Determine the [X, Y] coordinate at the center of the cell enclosing the given text.  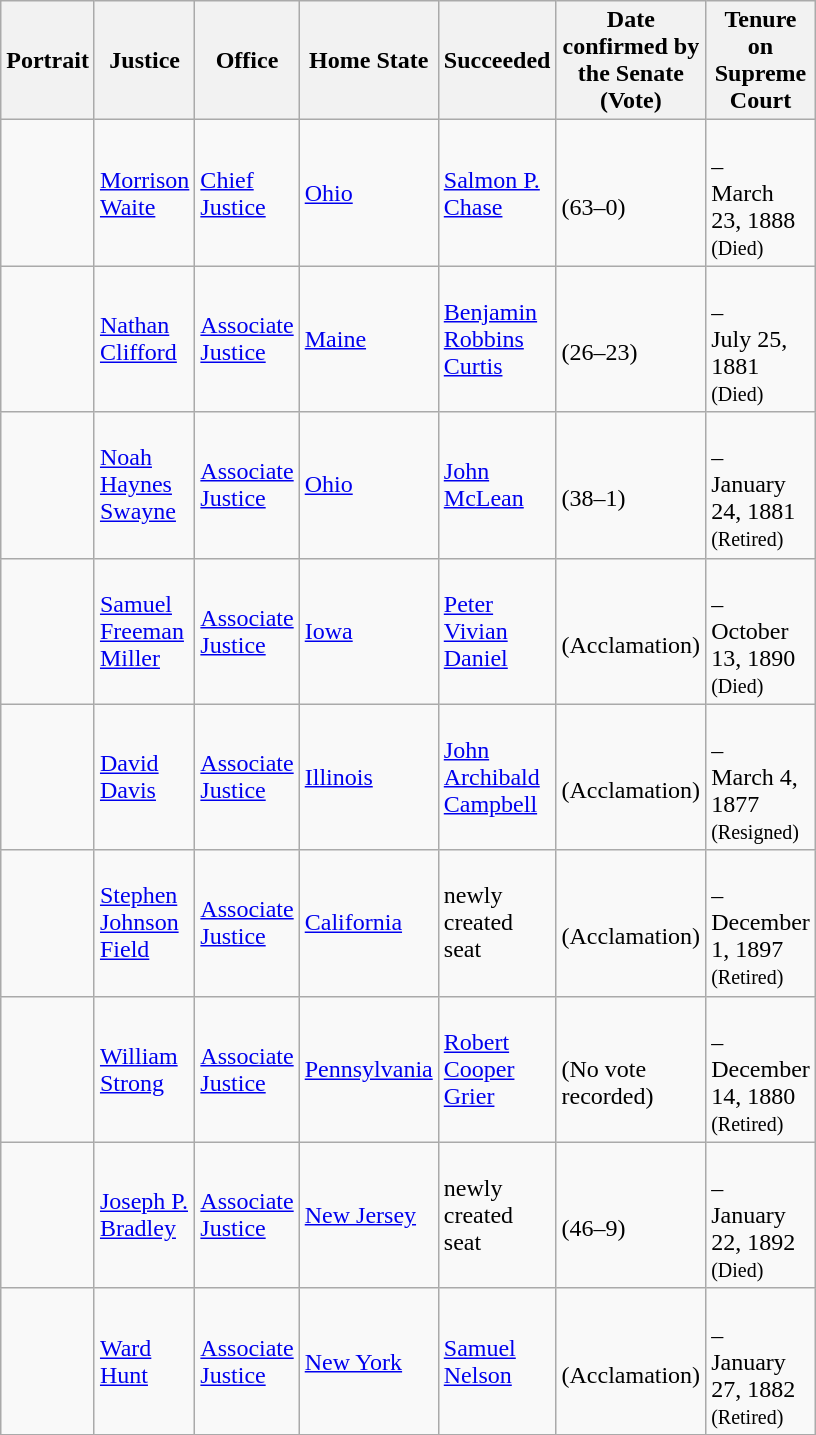
Justice [144, 60]
–January 24, 1881(Retired) [761, 485]
Chief Justice [247, 193]
Ward Hunt [144, 1361]
Illinois [368, 777]
John McLean [497, 485]
(No vote recorded) [631, 1069]
Succeeded [497, 60]
Samuel Nelson [497, 1361]
New York [368, 1361]
Iowa [368, 631]
Morrison Waite [144, 193]
–July 25, 1881(Died) [761, 339]
(46–9) [631, 1215]
Pennsylvania [368, 1069]
Benjamin Robbins Curtis [497, 339]
Peter Vivian Daniel [497, 631]
–December 14, 1880(Retired) [761, 1069]
Stephen Johnson Field [144, 923]
Tenure on Supreme Court [761, 60]
–December 1, 1897(Retired) [761, 923]
Salmon P. Chase [497, 193]
(38–1) [631, 485]
New Jersey [368, 1215]
David Davis [144, 777]
Robert Cooper Grier [497, 1069]
Portrait [48, 60]
Office [247, 60]
Samuel Freeman Miller [144, 631]
–January 27, 1882(Retired) [761, 1361]
–January 22, 1892(Died) [761, 1215]
Noah Haynes Swayne [144, 485]
(63–0) [631, 193]
Home State [368, 60]
(26–23) [631, 339]
William Strong [144, 1069]
Date confirmed by the Senate(Vote) [631, 60]
–March 4, 1877(Resigned) [761, 777]
–March 23, 1888(Died) [761, 193]
Maine [368, 339]
–October 13, 1890(Died) [761, 631]
Nathan Clifford [144, 339]
California [368, 923]
Joseph P. Bradley [144, 1215]
John Archibald Campbell [497, 777]
